Extract the [x, y] coordinate from the center of the cell holding the provided text.  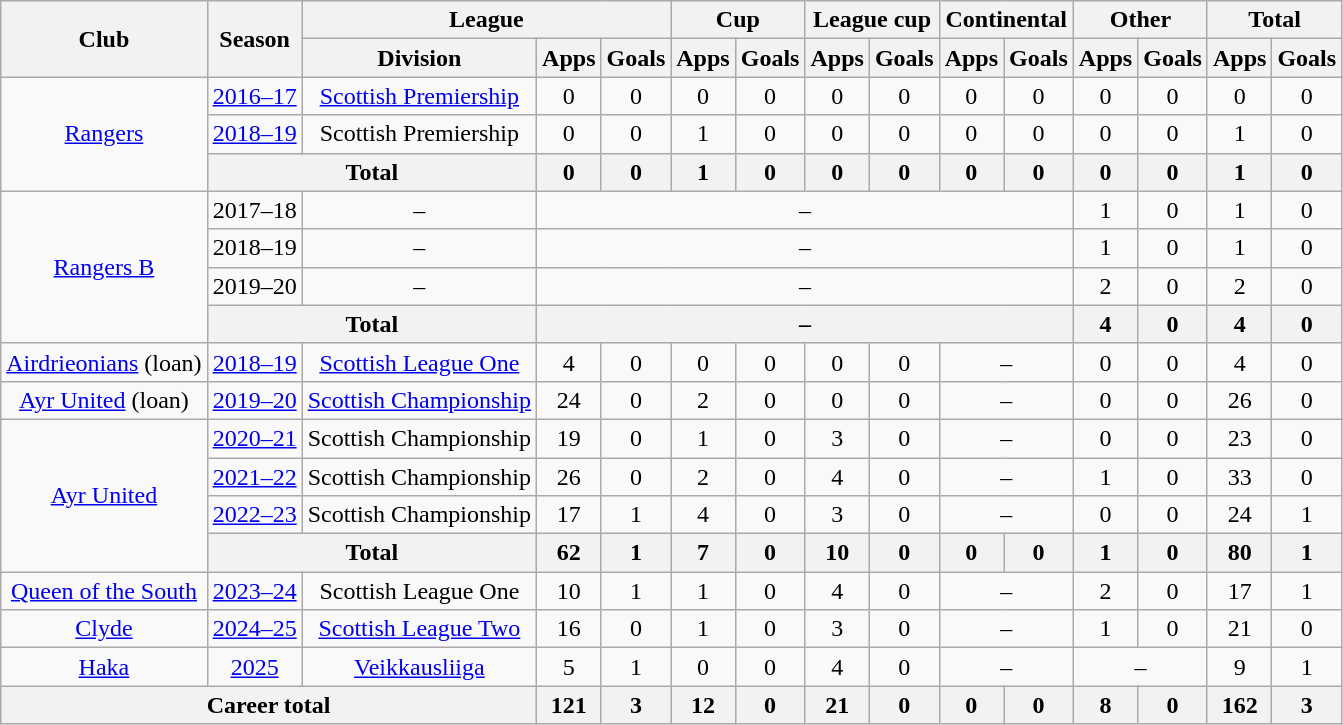
7 [703, 553]
2021–22 [254, 477]
2016–17 [254, 96]
Continental [1006, 20]
12 [703, 705]
121 [569, 705]
Airdrieonians (loan) [104, 362]
8 [1105, 705]
62 [569, 553]
Ayr United [104, 495]
Ayr United (loan) [104, 400]
Haka [104, 667]
Queen of the South [104, 591]
Veikkausliiga [419, 667]
33 [1239, 477]
League [486, 20]
2023–24 [254, 591]
2020–21 [254, 438]
2024–25 [254, 629]
2025 [254, 667]
Rangers B [104, 267]
9 [1239, 667]
League cup [872, 20]
5 [569, 667]
Clyde [104, 629]
Season [254, 39]
Club [104, 39]
19 [569, 438]
Cup [738, 20]
Other [1140, 20]
2022–23 [254, 515]
16 [569, 629]
Division [419, 58]
2017–18 [254, 210]
Rangers [104, 134]
Scottish League Two [419, 629]
162 [1239, 705]
23 [1239, 438]
Career total [269, 705]
80 [1239, 553]
